Locate the cell with the specified text and output its [X, Y] center coordinate. 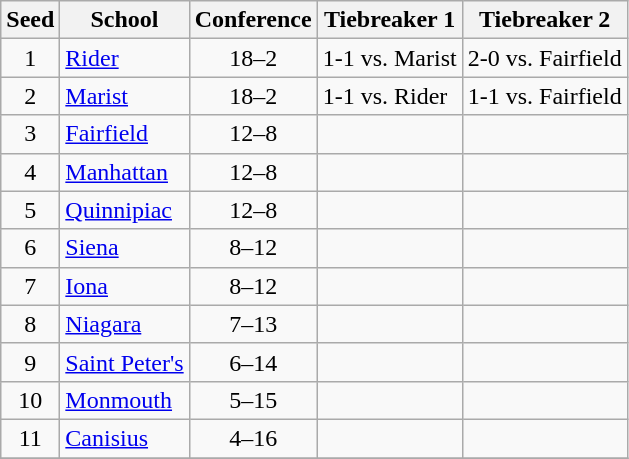
Siena [124, 248]
2-0 vs. Fairfield [544, 58]
9 [30, 362]
11 [30, 438]
Quinnipiac [124, 210]
Tiebreaker 2 [544, 20]
Conference [253, 20]
5–15 [253, 400]
Niagara [124, 324]
1-1 vs. Marist [390, 58]
Rider [124, 58]
Iona [124, 286]
6 [30, 248]
6–14 [253, 362]
1 [30, 58]
7 [30, 286]
3 [30, 134]
Seed [30, 20]
1-1 vs. Rider [390, 96]
School [124, 20]
4 [30, 172]
Tiebreaker 1 [390, 20]
2 [30, 96]
1-1 vs. Fairfield [544, 96]
Saint Peter's [124, 362]
Marist [124, 96]
5 [30, 210]
Monmouth [124, 400]
Manhattan [124, 172]
7–13 [253, 324]
Canisius [124, 438]
Fairfield [124, 134]
10 [30, 400]
8 [30, 324]
4–16 [253, 438]
